Return the [X, Y] coordinate for the center point of the cell that contains the specified text.  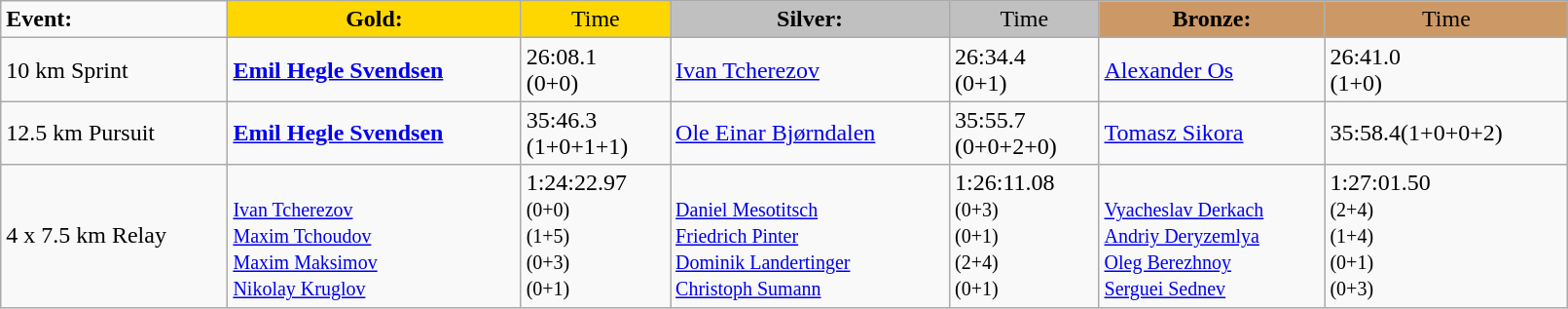
Daniel MesotitschFriedrich PinterDominik LandertingerChristoph Sumann [810, 236]
Gold: [374, 19]
26:08.1(0+0) [596, 70]
Event: [115, 19]
1:27:01.50(2+4)(1+4)(0+1)(0+3) [1446, 236]
Alexander Os [1212, 70]
26:34.4(0+1) [1024, 70]
1:24:22.97(0+0)(1+5)(0+3)(0+1) [596, 236]
Vyacheslav DerkachAndriy DeryzemlyaOleg BerezhnoySerguei Sednev [1212, 236]
1:26:11.08(0+3)(0+1)(2+4)(0+1) [1024, 236]
10 km Sprint [115, 70]
26:41.0(1+0) [1446, 70]
35:46.3(1+0+1+1) [596, 133]
Ole Einar Bjørndalen [810, 133]
Silver: [810, 19]
Ivan TcherezovMaxim TchoudovMaxim MaksimovNikolay Kruglov [374, 236]
12.5 km Pursuit [115, 133]
4 x 7.5 km Relay [115, 236]
35:58.4(1+0+0+2) [1446, 133]
Bronze: [1212, 19]
Tomasz Sikora [1212, 133]
Ivan Tcherezov [810, 70]
35:55.7(0+0+2+0) [1024, 133]
